From the cell containing the given text, extract its center point as (x, y) coordinate. 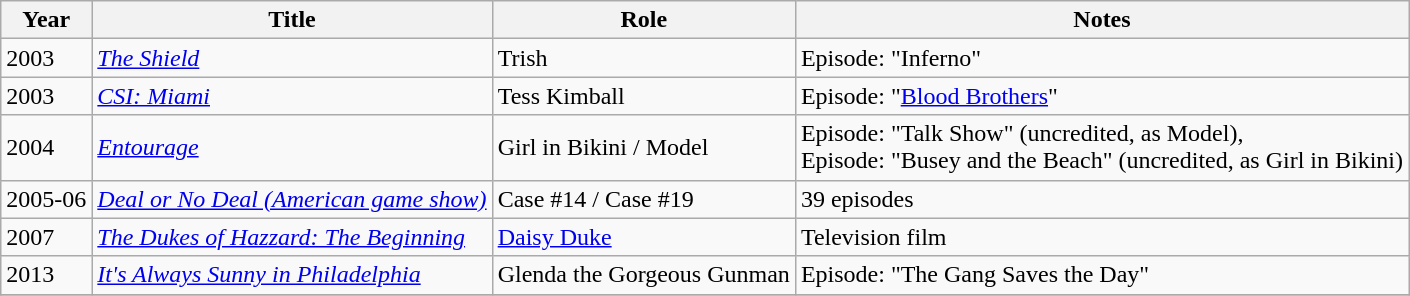
39 episodes (1102, 199)
Episode: "The Gang Saves the Day" (1102, 275)
2004 (46, 148)
CSI: Miami (292, 96)
Trish (644, 58)
Deal or No Deal (American game show) (292, 199)
2013 (46, 275)
Role (644, 20)
Episode: "Blood Brothers" (1102, 96)
Entourage (292, 148)
It's Always Sunny in Philadelphia (292, 275)
Tess Kimball (644, 96)
Title (292, 20)
Notes (1102, 20)
Year (46, 20)
Episode: "Talk Show" (uncredited, as Model),Episode: "Busey and the Beach" (uncredited, as Girl in Bikini) (1102, 148)
The Dukes of Hazzard: The Beginning (292, 237)
Episode: "Inferno" (1102, 58)
2007 (46, 237)
Daisy Duke (644, 237)
The Shield (292, 58)
Glenda the Gorgeous Gunman (644, 275)
Girl in Bikini / Model (644, 148)
2005-06 (46, 199)
Case #14 / Case #19 (644, 199)
Television film (1102, 237)
